From the cell containing the given text, extract its center point as (X, Y) coordinate. 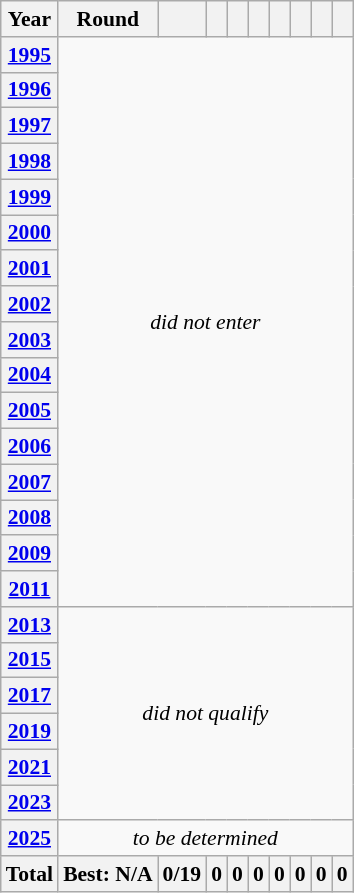
2002 (30, 304)
2000 (30, 233)
Round (108, 19)
did not qualify (205, 714)
2023 (30, 803)
2003 (30, 340)
2006 (30, 447)
1997 (30, 126)
2021 (30, 767)
did not enter (205, 322)
2008 (30, 518)
2007 (30, 482)
Year (30, 19)
1998 (30, 162)
2017 (30, 696)
2013 (30, 625)
1995 (30, 55)
to be determined (205, 839)
2005 (30, 411)
2001 (30, 269)
2004 (30, 375)
Total (30, 874)
0/19 (182, 874)
1999 (30, 197)
2011 (30, 589)
2019 (30, 732)
2025 (30, 839)
Best: N/A (108, 874)
2015 (30, 660)
2009 (30, 554)
1996 (30, 90)
